Provide the (x, y) coordinate of the cell's center where the given text is located.  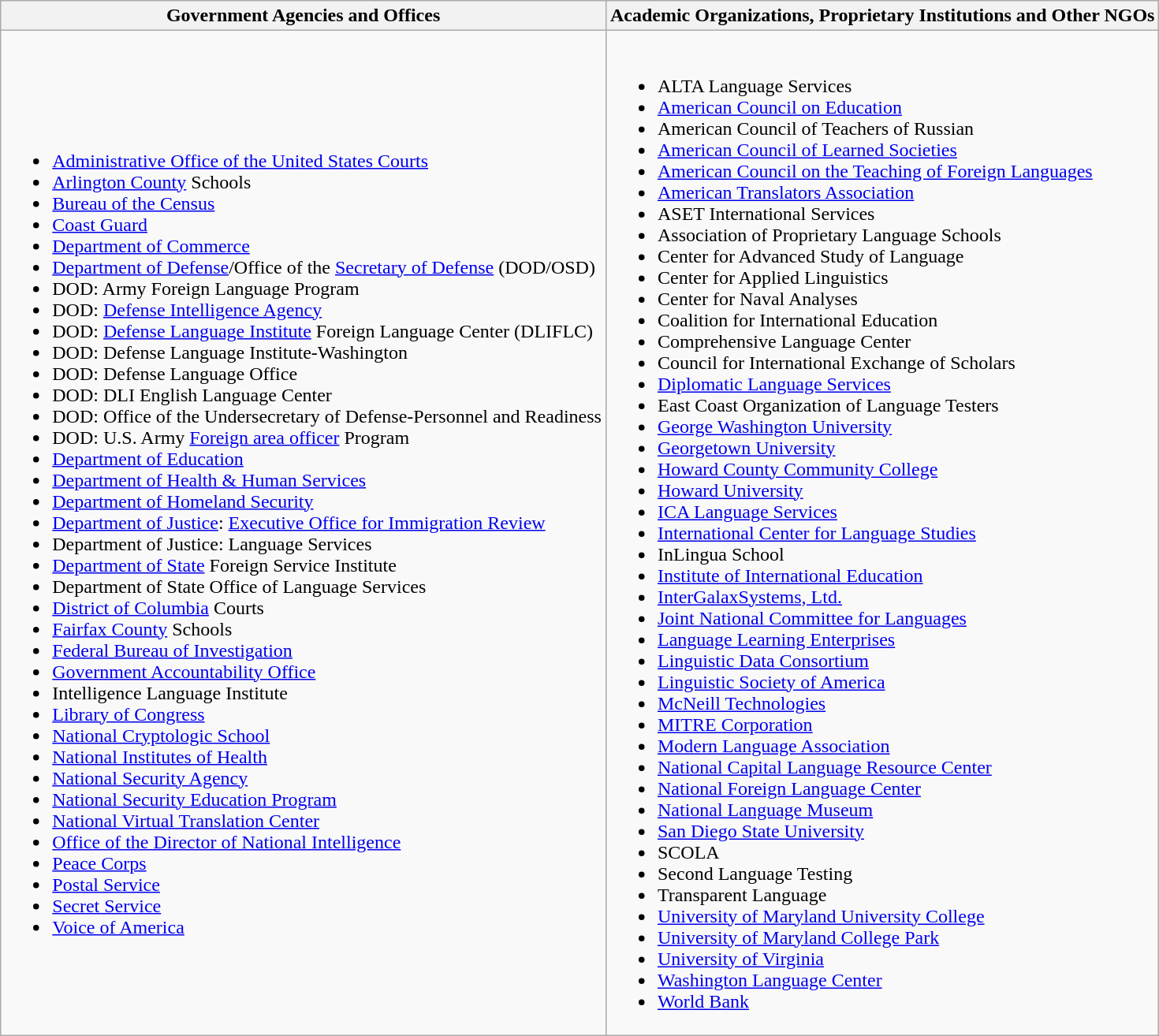
Government Agencies and Offices (304, 16)
Academic Organizations, Proprietary Institutions and Other NGOs (882, 16)
